Capture the cell that displays the provided text and extract its (x, y) central coordinate. 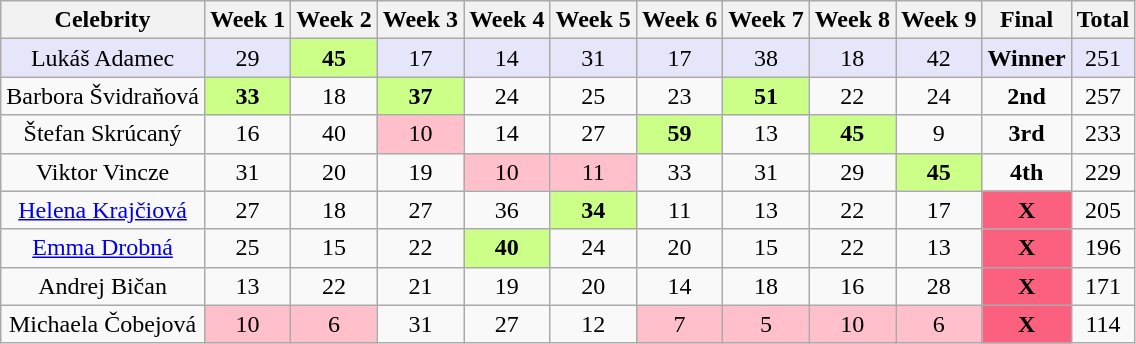
Week 1 (247, 20)
5 (766, 324)
Winner (1026, 58)
Week 9 (939, 20)
12 (593, 324)
Week 8 (852, 20)
229 (1103, 172)
Total (1103, 20)
Week 6 (679, 20)
28 (939, 286)
196 (1103, 248)
Emma Drobná (103, 248)
Week 7 (766, 20)
34 (593, 210)
Helena Krajčiová (103, 210)
4th (1026, 172)
36 (507, 210)
2nd (1026, 96)
233 (1103, 134)
257 (1103, 96)
51 (766, 96)
Andrej Bičan (103, 286)
Week 3 (420, 20)
Celebrity (103, 20)
Viktor Vincze (103, 172)
23 (679, 96)
7 (679, 324)
Week 4 (507, 20)
171 (1103, 286)
Week 5 (593, 20)
Final (1026, 20)
21 (420, 286)
38 (766, 58)
59 (679, 134)
Lukáš Adamec (103, 58)
9 (939, 134)
3rd (1026, 134)
Week 2 (334, 20)
205 (1103, 210)
251 (1103, 58)
37 (420, 96)
114 (1103, 324)
Štefan Skrúcaný (103, 134)
Michaela Čobejová (103, 324)
Barbora Švidraňová (103, 96)
42 (939, 58)
